Extract the (x, y) coordinate from the center of the cell holding the provided text.  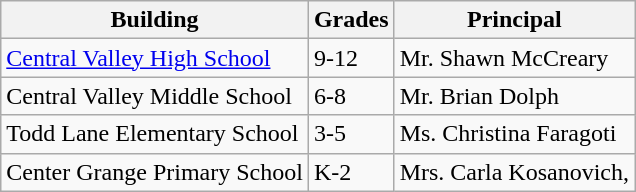
9-12 (351, 58)
Mr. Brian Dolph (514, 96)
Central Valley High School (155, 58)
Central Valley Middle School (155, 96)
Ms. Christina Faragoti (514, 134)
K-2 (351, 172)
Todd Lane Elementary School (155, 134)
Grades (351, 20)
Mrs. Carla Kosanovich, (514, 172)
Mr. Shawn McCreary (514, 58)
3-5 (351, 134)
Principal (514, 20)
Center Grange Primary School (155, 172)
6-8 (351, 96)
Building (155, 20)
